From the cell containing the given text, extract its center point as [X, Y] coordinate. 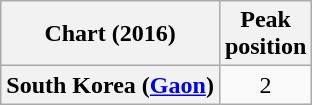
Peakposition [265, 34]
2 [265, 85]
South Korea (Gaon) [110, 85]
Chart (2016) [110, 34]
